Determine the (x, y) coordinate at the center of the cell enclosing the given text.  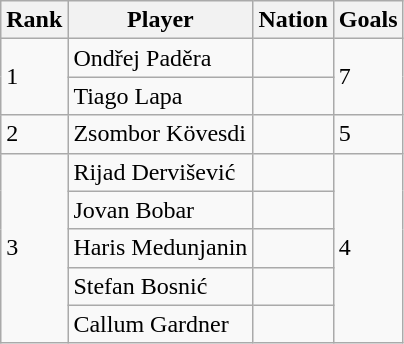
Jovan Bobar (160, 210)
5 (368, 134)
Callum Gardner (160, 324)
Ondřej Paděra (160, 58)
Zsombor Kövesdi (160, 134)
Stefan Bosnić (160, 286)
2 (34, 134)
Rank (34, 20)
Rijad Dervišević (160, 172)
4 (368, 248)
Tiago Lapa (160, 96)
1 (34, 77)
Player (160, 20)
3 (34, 248)
Goals (368, 20)
7 (368, 77)
Nation (293, 20)
Haris Medunjanin (160, 248)
